Provide the [x, y] coordinate of the cell's center where the given text is located.  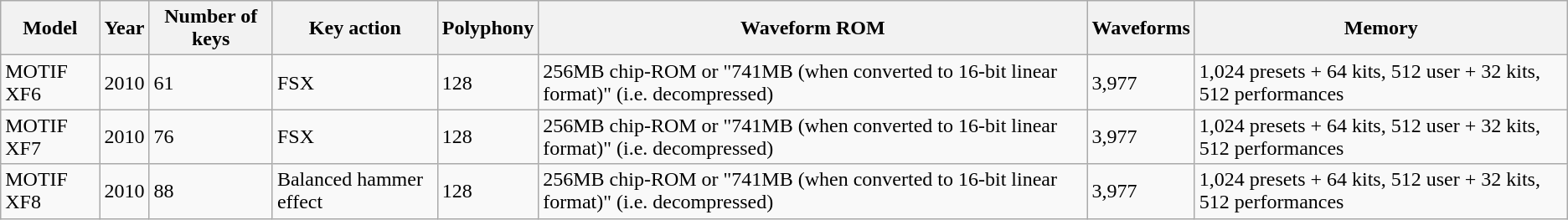
Year [124, 28]
76 [211, 137]
Waveforms [1141, 28]
Key action [355, 28]
88 [211, 191]
MOTIF XF7 [50, 137]
61 [211, 82]
Number of keys [211, 28]
MOTIF XF6 [50, 82]
Waveform ROM [812, 28]
Memory [1380, 28]
Polyphony [487, 28]
Model [50, 28]
MOTIF XF8 [50, 191]
Balanced hammer effect [355, 191]
